Extract the (X, Y) coordinate from the center of the cell holding the provided text.  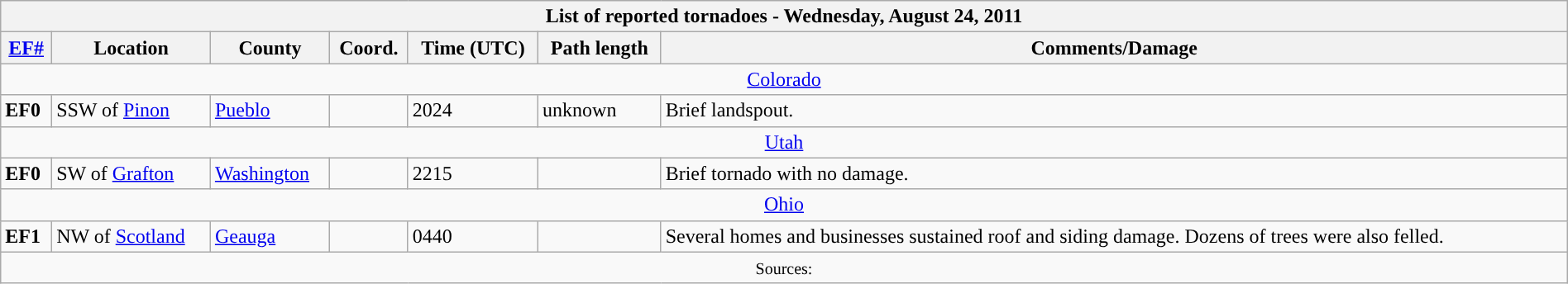
County (270, 48)
Colorado (784, 79)
Coord. (369, 48)
unknown (600, 111)
List of reported tornadoes - Wednesday, August 24, 2011 (784, 17)
Several homes and businesses sustained roof and siding damage. Dozens of trees were also felled. (1114, 236)
Sources: (784, 267)
Ohio (784, 205)
2024 (473, 111)
Brief landspout. (1114, 111)
Location (131, 48)
2215 (473, 173)
SW of Grafton (131, 173)
Time (UTC) (473, 48)
Comments/Damage (1114, 48)
Geauga (270, 236)
Pueblo (270, 111)
Path length (600, 48)
Washington (270, 173)
Utah (784, 142)
0440 (473, 236)
EF1 (26, 236)
EF# (26, 48)
Brief tornado with no damage. (1114, 173)
NW of Scotland (131, 236)
SSW of Pinon (131, 111)
